Determine the (x, y) coordinate at the center of the cell enclosing the given text.  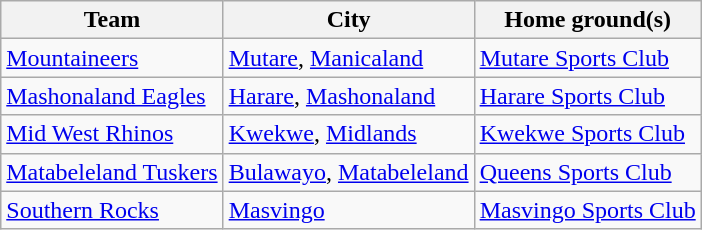
Matabeleland Tuskers (112, 172)
Mid West Rhinos (112, 134)
Mashonaland Eagles (112, 96)
Mountaineers (112, 58)
Home ground(s) (588, 20)
City (348, 20)
Mutare, Manicaland (348, 58)
Team (112, 20)
Southern Rocks (112, 210)
Masvingo Sports Club (588, 210)
Kwekwe, Midlands (348, 134)
Bulawayo, Matabeleland (348, 172)
Queens Sports Club (588, 172)
Harare, Mashonaland (348, 96)
Mutare Sports Club (588, 58)
Masvingo (348, 210)
Harare Sports Club (588, 96)
Kwekwe Sports Club (588, 134)
